For the text-containing cell, return its midpoint in (x, y) coordinate format. 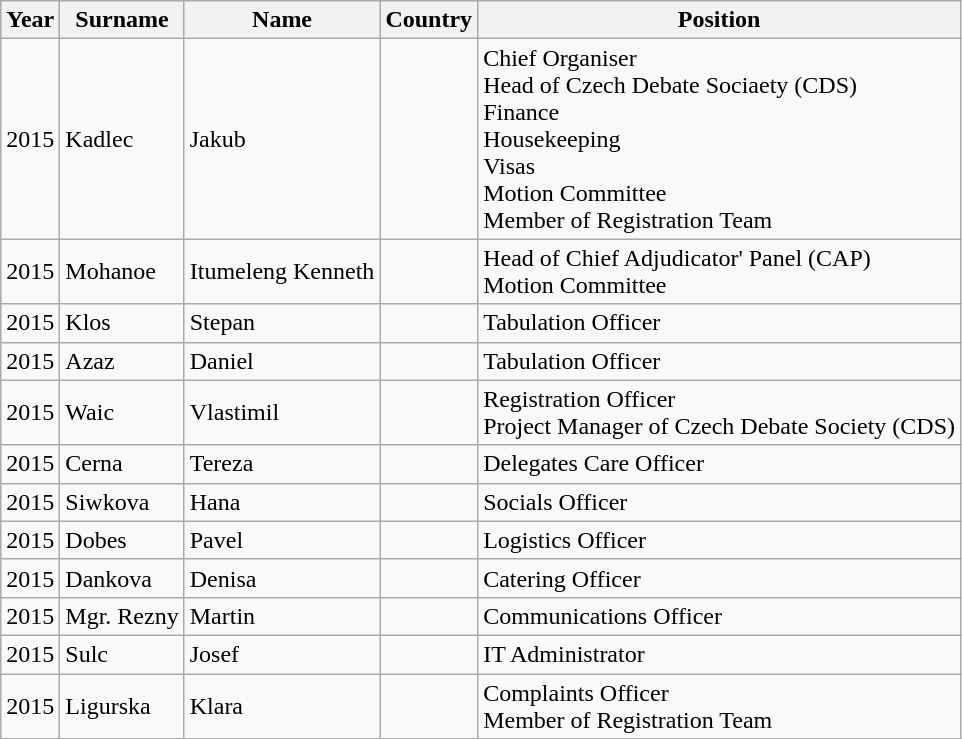
Sulc (122, 654)
IT Administrator (720, 654)
Siwkova (122, 502)
Pavel (282, 540)
Chief OrganiserHead of Czech Debate Sociaety (CDS)FinanceHousekeepingVisasMotion CommitteeMember of Registration Team (720, 139)
Martin (282, 616)
Hana (282, 502)
Ligurska (122, 706)
Delegates Care Officer (720, 464)
Position (720, 20)
Head of Chief Adjudicator' Panel (CAP)Motion Committee (720, 272)
Itumeleng Kenneth (282, 272)
Country (429, 20)
Logistics Officer (720, 540)
Dankova (122, 578)
Kadlec (122, 139)
Dobes (122, 540)
Klara (282, 706)
Azaz (122, 361)
Mgr. Rezny (122, 616)
Year (30, 20)
Denisa (282, 578)
Cerna (122, 464)
Daniel (282, 361)
Mohanoe (122, 272)
Registration OfficerProject Manager of Czech Debate Society (CDS) (720, 412)
Socials Officer (720, 502)
Communications Officer (720, 616)
Surname (122, 20)
Klos (122, 323)
Complaints OfficerMember of Registration Team (720, 706)
Stepan (282, 323)
Josef (282, 654)
Name (282, 20)
Waic (122, 412)
Vlastimil (282, 412)
Tereza (282, 464)
Jakub (282, 139)
Catering Officer (720, 578)
